Identify which cell holds the provided text, then report its [x, y] central coordinate. 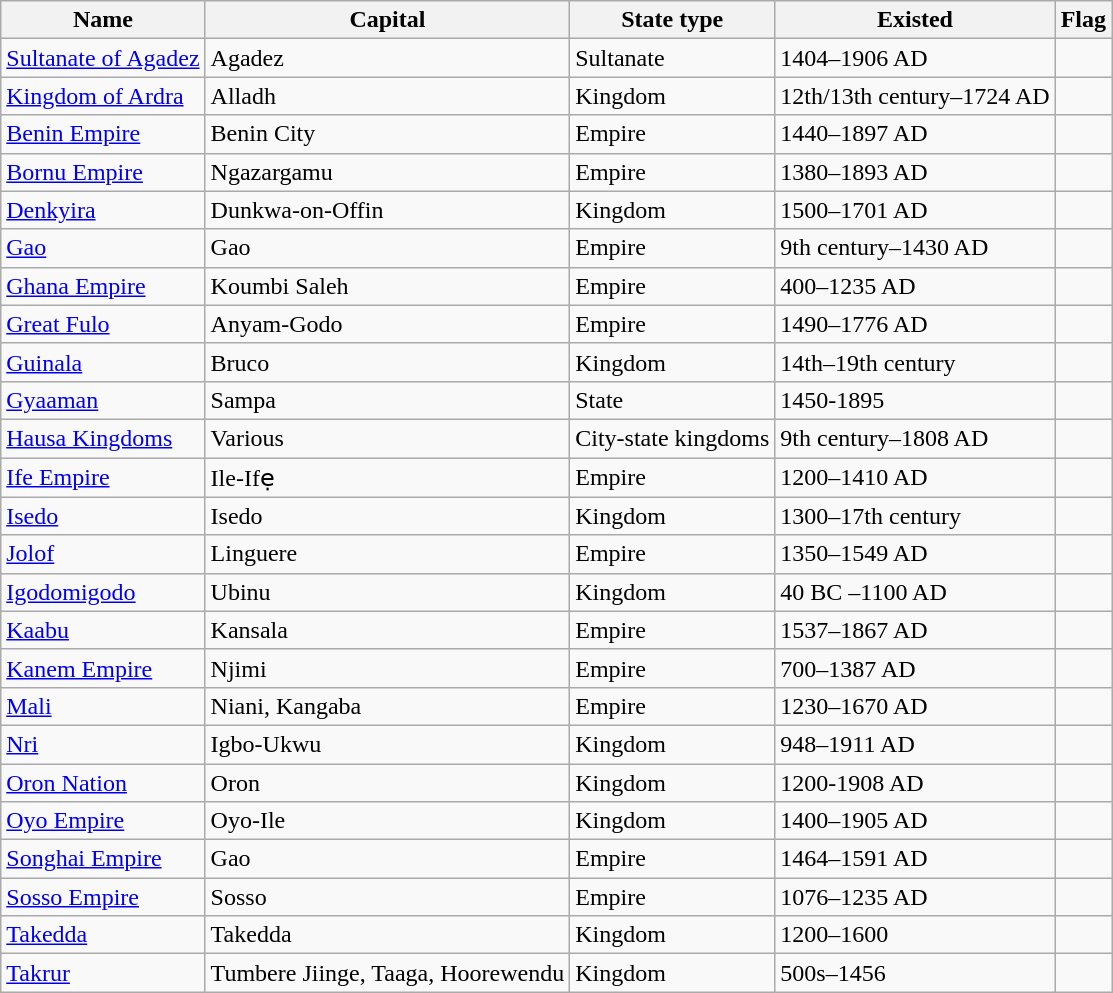
Ubinu [388, 592]
Njimi [388, 668]
1230–1670 AD [915, 706]
Capital [388, 20]
400–1235 AD [915, 286]
Agadez [388, 58]
1300–17th century [915, 516]
Oron Nation [103, 783]
Flag [1083, 20]
500s–1456 [915, 973]
1440–1897 AD [915, 134]
Ile-Ifẹ [388, 478]
1400–1905 AD [915, 821]
1200–1410 AD [915, 478]
Anyam-Godo [388, 324]
State [672, 400]
Ghana Empire [103, 286]
Bruco [388, 362]
Songhai Empire [103, 859]
1076–1235 AD [915, 897]
9th century–1430 AD [915, 248]
Niani, Kangaba [388, 706]
Bornu Empire [103, 172]
Existed [915, 20]
Sosso [388, 897]
Kanem Empire [103, 668]
Ngazargamu [388, 172]
1464–1591 AD [915, 859]
Nri [103, 744]
1450-1895 [915, 400]
Oyo-Ile [388, 821]
City-state kingdoms [672, 438]
1350–1549 AD [915, 554]
12th/13th century–1724 AD [915, 96]
Tumbere Jiinge, Taaga, Hoorewendu [388, 973]
Benin City [388, 134]
Sultanate of Agadez [103, 58]
Dunkwa-on-Offin [388, 210]
14th–19th century [915, 362]
Igbo-Ukwu [388, 744]
Oyo Empire [103, 821]
Ife Empire [103, 478]
700–1387 AD [915, 668]
Takrur [103, 973]
1537–1867 AD [915, 630]
Linguere [388, 554]
Name [103, 20]
Hausa Kingdoms [103, 438]
Sosso Empire [103, 897]
Denkyira [103, 210]
Kingdom of Ardra [103, 96]
State type [672, 20]
Various [388, 438]
Guinala [103, 362]
Jolof [103, 554]
1200-1908 AD [915, 783]
9th century–1808 AD [915, 438]
1200–1600 [915, 935]
Kansala [388, 630]
Igodomigodo [103, 592]
Sultanate [672, 58]
Sampa [388, 400]
40 BC –1100 AD [915, 592]
Great Fulo [103, 324]
Gyaaman [103, 400]
1500–1701 AD [915, 210]
Mali [103, 706]
1404–1906 AD [915, 58]
1380–1893 AD [915, 172]
1490–1776 AD [915, 324]
Koumbi Saleh [388, 286]
Alladh [388, 96]
Oron [388, 783]
Benin Empire [103, 134]
948–1911 AD [915, 744]
Kaabu [103, 630]
